Pinpoint the cell where the given text exists, returning its [x, y] midpoint coordinate. 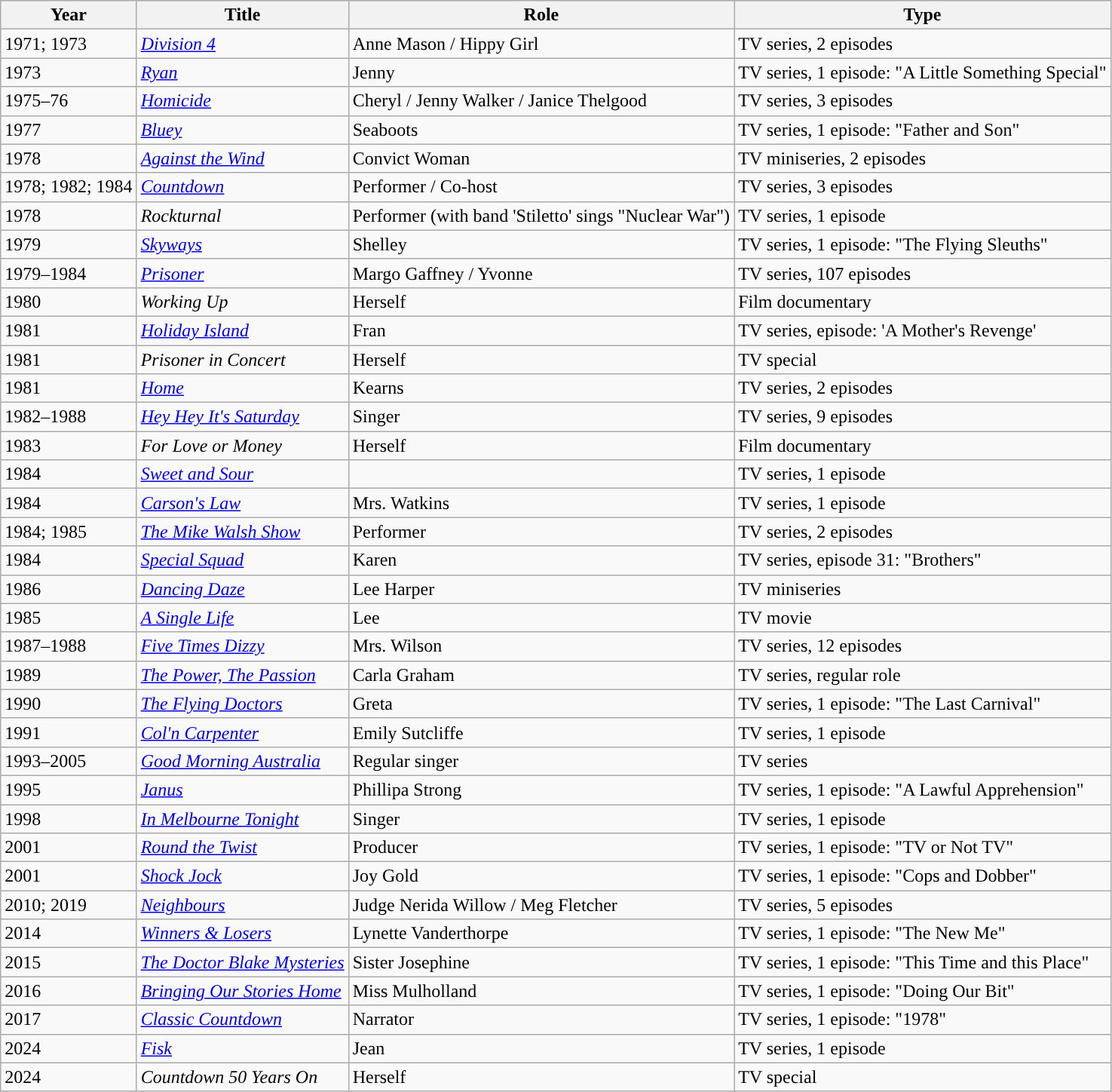
Bringing Our Stories Home [243, 991]
Fisk [243, 1048]
Mrs. Watkins [541, 503]
Classic Countdown [243, 1020]
TV series, 1 episode: "TV or Not TV" [923, 848]
1971; 1973 [69, 44]
TV series, regular role [923, 675]
TV series, 1 episode: "A Little Something Special" [923, 72]
TV series, 12 episodes [923, 646]
TV series, 1 episode: "This Time and this Place" [923, 962]
The Flying Doctors [243, 704]
1991 [69, 732]
1989 [69, 675]
Carson's Law [243, 503]
Convict Woman [541, 158]
TV miniseries, 2 episodes [923, 158]
2017 [69, 1020]
Round the Twist [243, 848]
Lee Harper [541, 589]
1977 [69, 130]
The Doctor Blake Mysteries [243, 962]
TV miniseries [923, 589]
Joy Gold [541, 876]
TV series, 1 episode: "1978" [923, 1020]
Lee [541, 618]
In Melbourne Tonight [243, 818]
1975–76 [69, 101]
1973 [69, 72]
The Mike Walsh Show [243, 532]
Bluey [243, 130]
Year [69, 15]
1979 [69, 244]
Shelley [541, 244]
Ryan [243, 72]
Title [243, 15]
TV series, 1 episode: "A Lawful Apprehension" [923, 790]
Margo Gaffney / Yvonne [541, 273]
TV series, 1 episode: "Father and Son" [923, 130]
TV series, 1 episode: "The Flying Sleuths" [923, 244]
1986 [69, 589]
2015 [69, 962]
TV series, 5 episodes [923, 905]
TV series, 9 episodes [923, 417]
Holiday Island [243, 330]
The Power, The Passion [243, 675]
TV series [923, 761]
Winners & Losers [243, 934]
1978; 1982; 1984 [69, 187]
Performer [541, 532]
Lynette Vanderthorpe [541, 934]
Kearns [541, 388]
Role [541, 15]
Performer / Co-host [541, 187]
Hey Hey It's Saturday [243, 417]
Neighbours [243, 905]
1987–1988 [69, 646]
A Single Life [243, 618]
1985 [69, 618]
1980 [69, 302]
1984; 1985 [69, 532]
1995 [69, 790]
1982–1988 [69, 417]
Good Morning Australia [243, 761]
Phillipa Strong [541, 790]
Emily Sutcliffe [541, 732]
Jean [541, 1048]
2016 [69, 991]
Cheryl / Jenny Walker / Janice Thelgood [541, 101]
1979–1984 [69, 273]
Prisoner in Concert [243, 360]
2014 [69, 934]
Fran [541, 330]
Prisoner [243, 273]
Mrs. Wilson [541, 646]
Type [923, 15]
Five Times Dizzy [243, 646]
Producer [541, 848]
Seaboots [541, 130]
Miss Mulholland [541, 991]
Homicide [243, 101]
TV series, episode 31: "Brothers" [923, 560]
Shock Jock [243, 876]
Countdown [243, 187]
Regular singer [541, 761]
Jenny [541, 72]
TV series, 1 episode: "The New Me" [923, 934]
Narrator [541, 1020]
Performer (with band 'Stiletto' sings "Nuclear War") [541, 216]
Division 4 [243, 44]
Dancing Daze [243, 589]
Sweet and Sour [243, 474]
Carla Graham [541, 675]
Col'n Carpenter [243, 732]
TV series, 1 episode: "Cops and Dobber" [923, 876]
Anne Mason / Hippy Girl [541, 44]
2010; 2019 [69, 905]
Judge Nerida Willow / Meg Fletcher [541, 905]
1993–2005 [69, 761]
TV series, episode: 'A Mother's Revenge' [923, 330]
TV series, 1 episode: "The Last Carnival" [923, 704]
1983 [69, 446]
Special Squad [243, 560]
Home [243, 388]
TV series, 1 episode: "Doing Our Bit" [923, 991]
Sister Josephine [541, 962]
1998 [69, 818]
1990 [69, 704]
Against the Wind [243, 158]
Rockturnal [243, 216]
Greta [541, 704]
Countdown 50 Years On [243, 1077]
For Love or Money [243, 446]
TV series, 107 episodes [923, 273]
Skyways [243, 244]
Janus [243, 790]
Karen [541, 560]
Working Up [243, 302]
TV movie [923, 618]
